Locate the cell with the specified text and output its [X, Y] center coordinate. 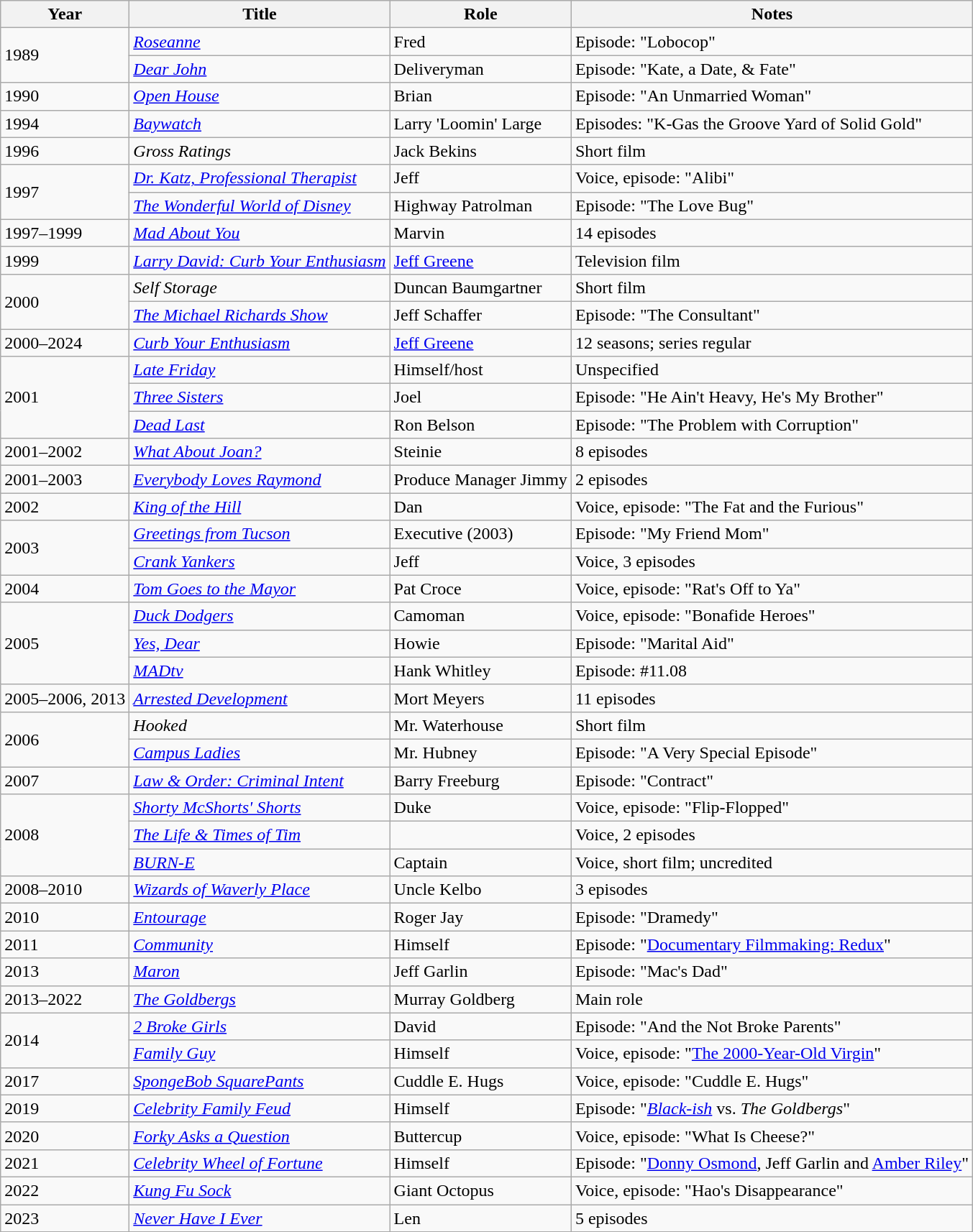
Episode: "The Problem with Corruption" [772, 425]
Episode: "Kate, a Date, & Fate" [772, 69]
Captain [480, 863]
2002 [65, 507]
Jeff Schaffer [480, 315]
Episode: "My Friend Mom" [772, 534]
Duck Dodgers [260, 616]
Notes [772, 14]
Forky Asks a Question [260, 1136]
Maron [260, 972]
2005 [65, 643]
Camoman [480, 616]
Joel [480, 397]
The Wonderful World of Disney [260, 206]
8 episodes [772, 452]
Mr. Hubney [480, 753]
2007 [65, 780]
Episode: "Dramedy" [772, 917]
Hooked [260, 725]
2021 [65, 1163]
Voice, episode: "Hao's Disappearance" [772, 1190]
The Life & Times of Tim [260, 835]
Episode: "A Very Special Episode" [772, 753]
Duncan Baumgartner [480, 288]
Howie [480, 643]
Title [260, 14]
The Goldbergs [260, 999]
2004 [65, 589]
Crank Yankers [260, 561]
1989 [65, 55]
Roger Jay [480, 917]
Voice, episode: "Alibi" [772, 178]
Year [65, 14]
2010 [65, 917]
Episode: "The Love Bug" [772, 206]
Mr. Waterhouse [480, 725]
2 episodes [772, 479]
3 episodes [772, 890]
Len [480, 1218]
Community [260, 944]
Murray Goldberg [480, 999]
2020 [65, 1136]
2013 [65, 972]
Episode: "He Ain't Heavy, He's My Brother" [772, 397]
Marvin [480, 233]
14 episodes [772, 233]
Never Have I Ever [260, 1218]
Three Sisters [260, 397]
Television film [772, 260]
2 Broke Girls [260, 1026]
2001–2002 [65, 452]
Curb Your Enthusiasm [260, 343]
Voice, episode: "Flip-Flopped" [772, 808]
Shorty McShorts' Shorts [260, 808]
Self Storage [260, 288]
Celebrity Wheel of Fortune [260, 1163]
Family Guy [260, 1054]
2000–2024 [65, 343]
The Michael Richards Show [260, 315]
Uncle Kelbo [480, 890]
Episodes: "K-Gas the Groove Yard of Solid Gold" [772, 124]
Voice, episode: "Rat's Off to Ya" [772, 589]
Duke [480, 808]
Episode: "Black-ish vs. The Goldbergs" [772, 1108]
5 episodes [772, 1218]
2022 [65, 1190]
Executive (2003) [480, 534]
David [480, 1026]
Baywatch [260, 124]
Voice, episode: "What Is Cheese?" [772, 1136]
MADtv [260, 671]
Celebrity Family Feud [260, 1108]
Greetings from Tucson [260, 534]
Episode: "An Unmarried Woman" [772, 96]
1990 [65, 96]
Voice, 3 episodes [772, 561]
Everybody Loves Raymond [260, 479]
Episode: "Documentary Filmmaking: Redux" [772, 944]
2008–2010 [65, 890]
2006 [65, 739]
SpongeBob SquarePants [260, 1081]
Steinie [480, 452]
Episode: "Donny Osmond, Jeff Garlin and Amber Riley" [772, 1163]
Larry 'Loomin' Large [480, 124]
Jeff Garlin [480, 972]
1996 [65, 151]
1997 [65, 192]
Ron Belson [480, 425]
Voice, episode: "Cuddle E. Hugs" [772, 1081]
Brian [480, 96]
Dan [480, 507]
Arrested Development [260, 698]
BURN-E [260, 863]
Gross Ratings [260, 151]
Open House [260, 96]
Episode: "Lobocop" [772, 42]
Produce Manager Jimmy [480, 479]
Himself/host [480, 370]
2008 [65, 835]
Kung Fu Sock [260, 1190]
Role [480, 14]
Episode: "Contract" [772, 780]
2013–2022 [65, 999]
2001 [65, 397]
2023 [65, 1218]
2014 [65, 1040]
Roseanne [260, 42]
12 seasons; series regular [772, 343]
1994 [65, 124]
Jack Bekins [480, 151]
Deliveryman [480, 69]
Tom Goes to the Mayor [260, 589]
Voice, 2 episodes [772, 835]
Episode: "The Consultant" [772, 315]
Mad About You [260, 233]
King of the Hill [260, 507]
Cuddle E. Hugs [480, 1081]
Voice, episode: "The 2000-Year-Old Virgin" [772, 1054]
Dead Last [260, 425]
11 episodes [772, 698]
Dear John [260, 69]
2011 [65, 944]
Voice, short film; uncredited [772, 863]
Hank Whitley [480, 671]
Law & Order: Criminal Intent [260, 780]
Giant Octopus [480, 1190]
Larry David: Curb Your Enthusiasm [260, 260]
What About Joan? [260, 452]
Campus Ladies [260, 753]
2003 [65, 548]
2017 [65, 1081]
2000 [65, 301]
Voice, episode: "The Fat and the Furious" [772, 507]
Voice, episode: "Bonafide Heroes" [772, 616]
1999 [65, 260]
Buttercup [480, 1136]
Episode: "And the Not Broke Parents" [772, 1026]
Main role [772, 999]
Episode: #11.08 [772, 671]
2005–2006, 2013 [65, 698]
2019 [65, 1108]
Mort Meyers [480, 698]
Unspecified [772, 370]
Highway Patrolman [480, 206]
Late Friday [260, 370]
Wizards of Waverly Place [260, 890]
Yes, Dear [260, 643]
Episode: "Marital Aid" [772, 643]
2001–2003 [65, 479]
Entourage [260, 917]
Barry Freeburg [480, 780]
1997–1999 [65, 233]
Episode: "Mac's Dad" [772, 972]
Dr. Katz, Professional Therapist [260, 178]
Fred [480, 42]
Pat Croce [480, 589]
